Return (x, y) of the center of cell containing provided text 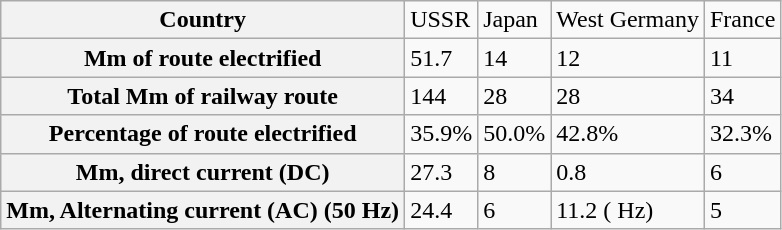
Mm of route electrified (203, 58)
14 (514, 58)
50.0% (514, 134)
Country (203, 20)
144 (442, 96)
Mm, direct current (DC) (203, 172)
42.8% (628, 134)
8 (514, 172)
West Germany (628, 20)
51.7 (442, 58)
12 (628, 58)
Percentage of route electrified (203, 134)
11.2 ( Hz) (628, 210)
35.9% (442, 134)
5 (742, 210)
11 (742, 58)
Japan (514, 20)
32.3% (742, 134)
34 (742, 96)
27.3 (442, 172)
Mm, Alternating current (AC) (50 Hz) (203, 210)
USSR (442, 20)
0.8 (628, 172)
Total Mm of railway route (203, 96)
France (742, 20)
24.4 (442, 210)
